Identify which cell holds the provided text, then report its [X, Y] central coordinate. 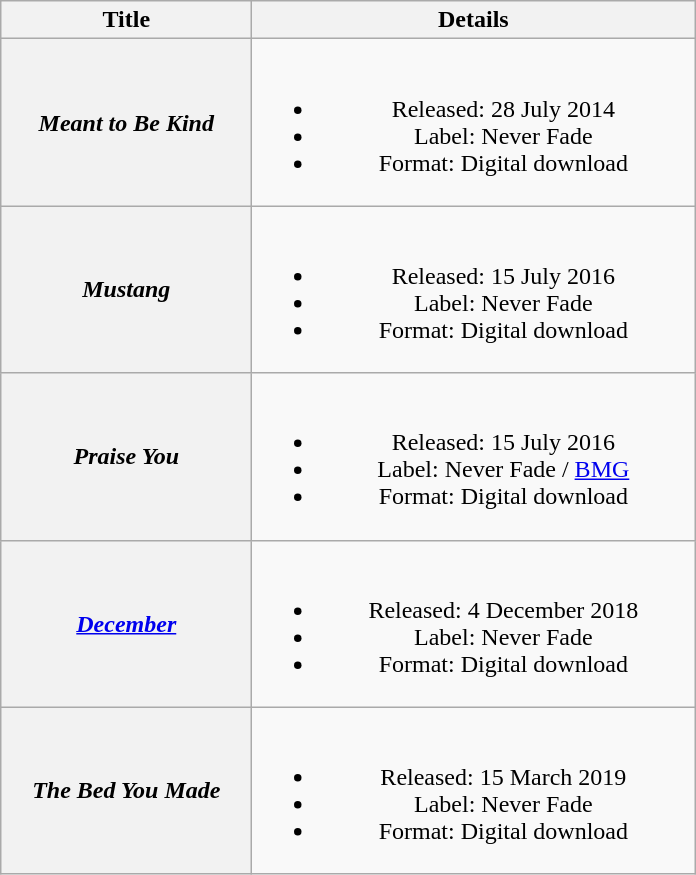
Released: 28 July 2014Label: Never FadeFormat: Digital download [474, 122]
Title [126, 20]
Mustang [126, 290]
Details [474, 20]
The Bed You Made [126, 790]
Released: 4 December 2018Label: Never FadeFormat: Digital download [474, 624]
Released: 15 July 2016Label: Never FadeFormat: Digital download [474, 290]
December [126, 624]
Praise You [126, 456]
Meant to Be Kind [126, 122]
Released: 15 March 2019Label: Never FadeFormat: Digital download [474, 790]
Released: 15 July 2016Label: Never Fade / BMGFormat: Digital download [474, 456]
